Pinpoint the cell where the given text exists, returning its (X, Y) midpoint coordinate. 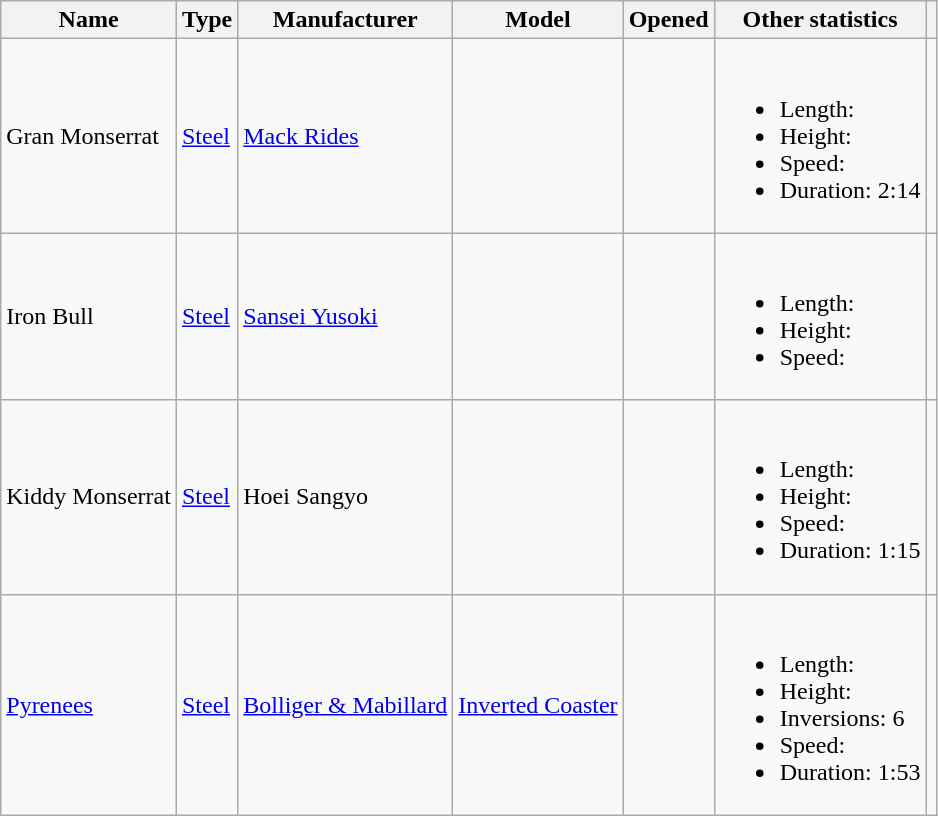
Inverted Coaster (538, 704)
Iron Bull (89, 316)
Length: Height: Speed: Duration: 2:14 (820, 136)
Length: Height: Speed: (820, 316)
Other statistics (820, 20)
Length: Height: Inversions: 6Speed: Duration: 1:53 (820, 704)
Kiddy Monserrat (89, 497)
Sansei Yusoki (346, 316)
Hoei Sangyo (346, 497)
Mack Rides (346, 136)
Manufacturer (346, 20)
Model (538, 20)
Gran Monserrat (89, 136)
Length: Height: Speed: Duration: 1:15 (820, 497)
Pyrenees (89, 704)
Bolliger & Mabillard (346, 704)
Name (89, 20)
Opened (668, 20)
Type (206, 20)
